Determine the [X, Y] coordinate at the center of the cell enclosing the given text.  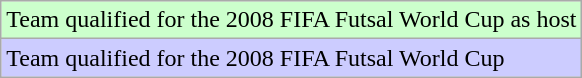
Team qualified for the 2008 FIFA Futsal World Cup as host [292, 20]
Team qualified for the 2008 FIFA Futsal World Cup [292, 58]
